Return the (x, y) coordinate for the center point of the cell that contains the specified text.  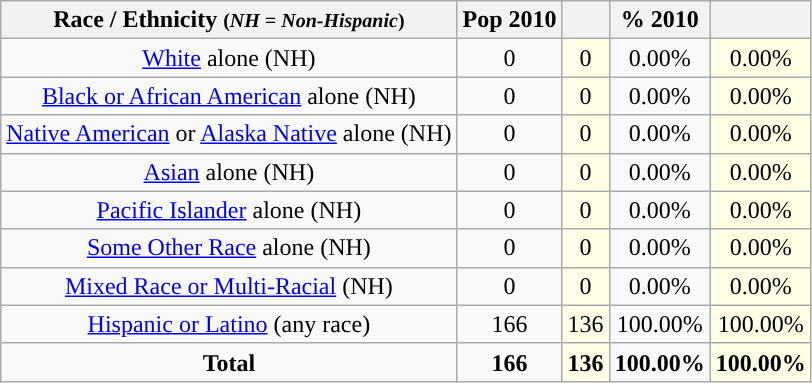
Mixed Race or Multi-Racial (NH) (229, 286)
White alone (NH) (229, 58)
Asian alone (NH) (229, 172)
Black or African American alone (NH) (229, 96)
Some Other Race alone (NH) (229, 248)
% 2010 (660, 20)
Race / Ethnicity (NH = Non-Hispanic) (229, 20)
Pacific Islander alone (NH) (229, 210)
Pop 2010 (510, 20)
Native American or Alaska Native alone (NH) (229, 134)
Total (229, 362)
Hispanic or Latino (any race) (229, 324)
